For the text-containing cell, return its midpoint in [X, Y] coordinate format. 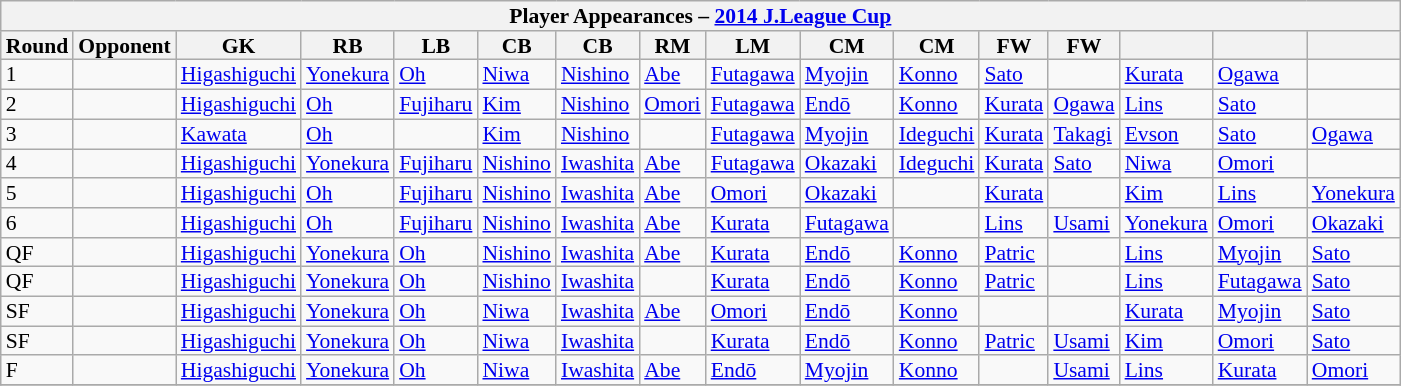
LB [436, 46]
1 [38, 75]
RB [348, 46]
2 [38, 105]
Opponent [124, 46]
Evson [1166, 134]
LM [753, 46]
RM [672, 46]
F [38, 371]
GK [238, 46]
5 [38, 193]
Takagi [1084, 134]
6 [38, 223]
Round [38, 46]
Kawata [238, 134]
Player Appearances – 2014 J.League Cup [700, 16]
3 [38, 134]
4 [38, 164]
